Output the (x, y) coordinate of the center of the cell containing the given text.  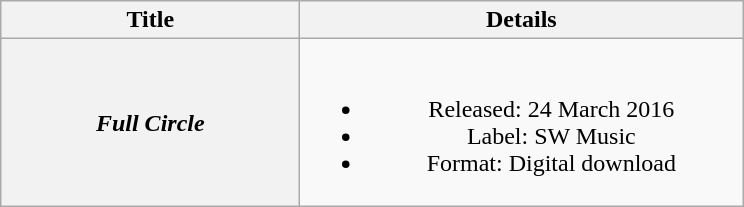
Details (522, 20)
Full Circle (150, 122)
Title (150, 20)
Released: 24 March 2016Label: SW MusicFormat: Digital download (522, 122)
